Extract the [x, y] coordinate from the center of the cell holding the provided text.  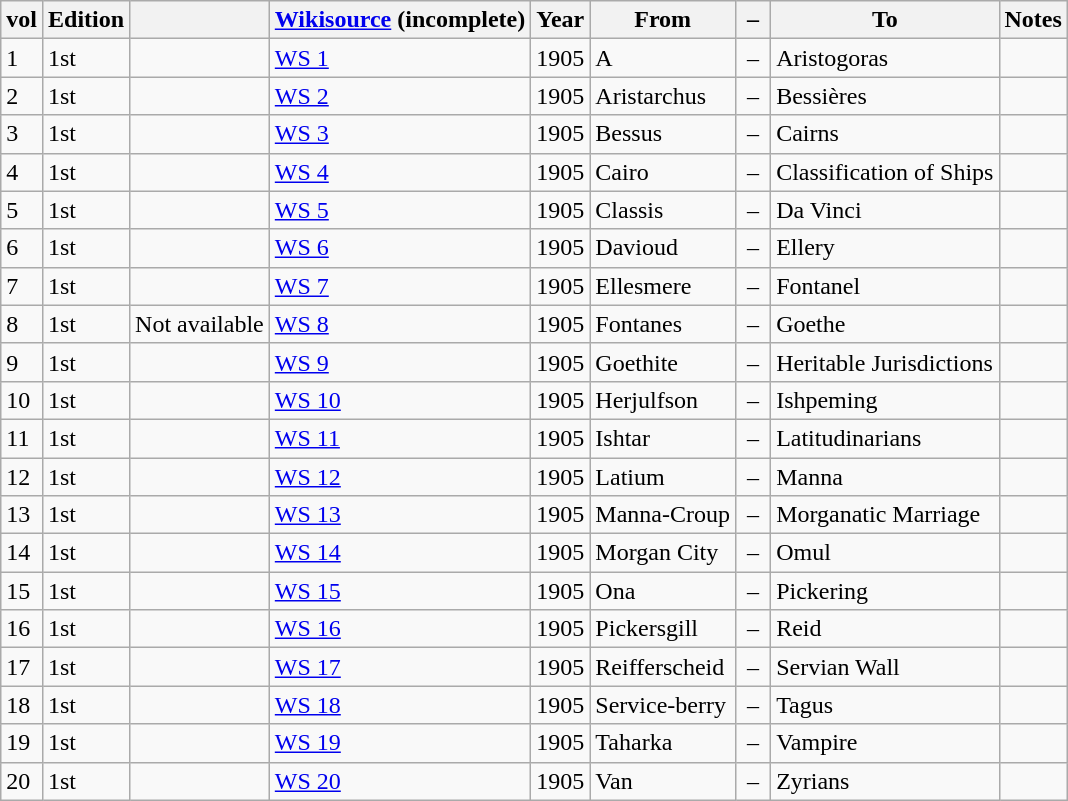
WS 2 [400, 96]
14 [22, 553]
Morgan City [663, 553]
Vampire [885, 743]
Pickering [885, 591]
Ona [663, 591]
WS 18 [400, 705]
Reid [885, 629]
Not available [200, 324]
Pickersgill [663, 629]
Goethe [885, 324]
Omul [885, 553]
Manna [885, 477]
From [663, 20]
Cairns [885, 134]
2 [22, 96]
Latitudinarians [885, 438]
Morganatic Marriage [885, 515]
WS 7 [400, 286]
17 [22, 667]
Manna-Croup [663, 515]
Latium [663, 477]
1 [22, 58]
4 [22, 172]
Classis [663, 210]
WS 20 [400, 781]
12 [22, 477]
Aristogoras [885, 58]
Herjulfson [663, 400]
Wikisource (incomplete) [400, 20]
WS 1 [400, 58]
Fontanel [885, 286]
Bessières [885, 96]
Fontanes [663, 324]
Year [560, 20]
To [885, 20]
WS 15 [400, 591]
13 [22, 515]
5 [22, 210]
WS 14 [400, 553]
Heritable Jurisdictions [885, 362]
Ishpeming [885, 400]
WS 16 [400, 629]
7 [22, 286]
9 [22, 362]
vol [22, 20]
8 [22, 324]
WS 19 [400, 743]
Ellery [885, 248]
Tagus [885, 705]
Taharka [663, 743]
Zyrians [885, 781]
Ishtar [663, 438]
Classification of Ships [885, 172]
Da Vinci [885, 210]
3 [22, 134]
WS 9 [400, 362]
WS 3 [400, 134]
11 [22, 438]
20 [22, 781]
WS 11 [400, 438]
Service-berry [663, 705]
Ellesmere [663, 286]
WS 10 [400, 400]
Aristarchus [663, 96]
WS 12 [400, 477]
19 [22, 743]
WS 5 [400, 210]
Van [663, 781]
WS 17 [400, 667]
16 [22, 629]
Cairo [663, 172]
15 [22, 591]
Edition [86, 20]
WS 13 [400, 515]
WS 6 [400, 248]
Goethite [663, 362]
WS 8 [400, 324]
Davioud [663, 248]
18 [22, 705]
Reifferscheid [663, 667]
A [663, 58]
Bessus [663, 134]
10 [22, 400]
Notes [1033, 20]
6 [22, 248]
WS 4 [400, 172]
Servian Wall [885, 667]
